Scan for the cell matching the given text and deliver its (X, Y) coordinate at center. 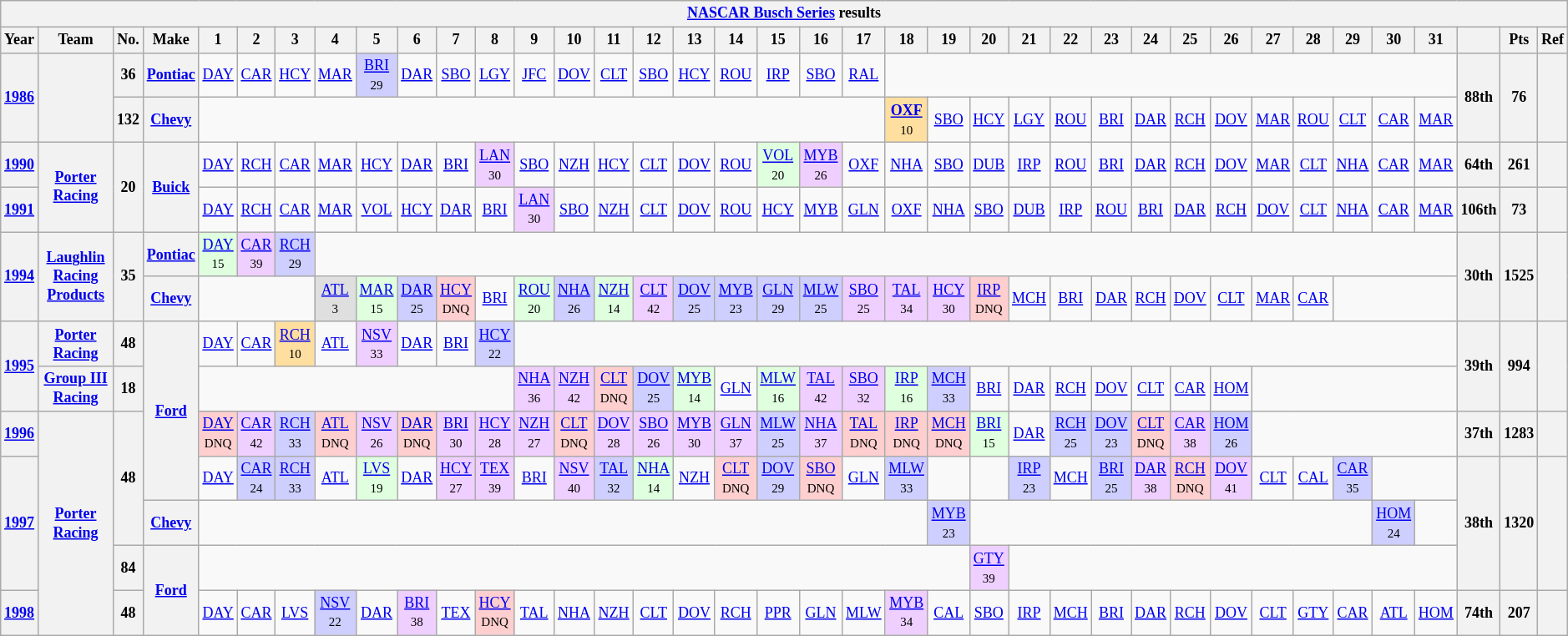
106th (1479, 209)
1991 (20, 209)
TAL34 (907, 299)
IRP23 (1029, 478)
DOV23 (1111, 433)
3 (296, 40)
31 (1436, 40)
MCH33 (948, 389)
88th (1479, 97)
30th (1479, 277)
1 (218, 40)
1998 (20, 613)
16 (820, 40)
NSV40 (574, 478)
RAL (863, 75)
26 (1231, 40)
NSV33 (377, 344)
MCHDNQ (948, 433)
LVS (296, 613)
36 (129, 75)
NZH14 (614, 299)
HCY28 (494, 433)
PPR (778, 613)
DARDNQ (417, 433)
BRI30 (456, 433)
TEX (456, 613)
84 (129, 568)
132 (129, 120)
1320 (1520, 522)
73 (1520, 209)
CAR38 (1190, 433)
CAR42 (256, 433)
MYB34 (907, 613)
Group III Racing (75, 389)
NSV26 (377, 433)
Pts (1520, 40)
MLW16 (778, 389)
No. (129, 40)
7 (456, 40)
30 (1394, 40)
1525 (1520, 277)
29 (1353, 40)
39th (1479, 366)
Team (75, 40)
9 (534, 40)
LVS19 (377, 478)
13 (695, 40)
SBO25 (863, 299)
MYB (820, 209)
ROU20 (534, 299)
5 (377, 40)
MYB14 (695, 389)
DAY15 (218, 255)
DOV28 (614, 433)
MYB30 (695, 433)
NHA14 (654, 478)
19 (948, 40)
CAR39 (256, 255)
OXF10 (907, 120)
Make (170, 40)
10 (574, 40)
38th (1479, 522)
8 (494, 40)
TAL32 (614, 478)
24 (1151, 40)
23 (1111, 40)
27 (1273, 40)
2 (256, 40)
SBO26 (654, 433)
994 (1520, 366)
BRI38 (417, 613)
TAL42 (820, 389)
11 (614, 40)
15 (778, 40)
CAR24 (256, 478)
NHA36 (534, 389)
1995 (20, 366)
HCY22 (494, 344)
MLW (863, 613)
GTY (1313, 613)
ATLDNQ (335, 433)
VOL (377, 209)
MYB26 (820, 164)
6 (417, 40)
HOM24 (1394, 523)
TALDNQ (863, 433)
NZH27 (534, 433)
CLT42 (654, 299)
RCH29 (296, 255)
ATL3 (335, 299)
SBODNQ (820, 478)
GLN37 (736, 433)
DAR25 (417, 299)
25 (1190, 40)
1996 (20, 433)
MLW33 (907, 478)
17 (863, 40)
JFC (534, 75)
74th (1479, 613)
64th (1479, 164)
NSV22 (335, 613)
BRI25 (1111, 478)
RCH10 (296, 344)
HCY30 (948, 299)
TEX39 (494, 478)
SBO32 (863, 389)
21 (1029, 40)
22 (1070, 40)
DOV41 (1231, 478)
76 (1520, 97)
261 (1520, 164)
NHA26 (574, 299)
Ref (1553, 40)
Laughlin Racing Products (75, 277)
IRP16 (907, 389)
Year (20, 40)
4 (335, 40)
DAR38 (1151, 478)
207 (1520, 613)
28 (1313, 40)
DOV29 (778, 478)
1283 (1520, 433)
NHA37 (820, 433)
BRI29 (377, 75)
1997 (20, 522)
VOL20 (778, 164)
TAL (534, 613)
37th (1479, 433)
RCHDNQ (1190, 478)
1986 (20, 97)
NASCAR Busch Series results (784, 13)
RCH25 (1070, 433)
MAR15 (377, 299)
1990 (20, 164)
CAR35 (1353, 478)
14 (736, 40)
1994 (20, 277)
GTY39 (989, 568)
NZH42 (574, 389)
GLN29 (778, 299)
HCY27 (456, 478)
12 (654, 40)
BRI15 (989, 433)
HOM26 (1231, 433)
35 (129, 277)
DAYDNQ (218, 433)
Buick (170, 187)
